From the cell containing the given text, extract its center point as (X, Y) coordinate. 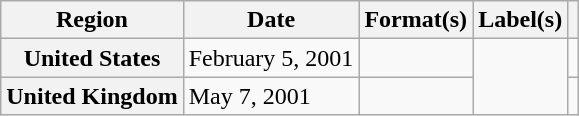
Region (92, 20)
Format(s) (416, 20)
May 7, 2001 (271, 96)
Label(s) (520, 20)
United States (92, 58)
United Kingdom (92, 96)
February 5, 2001 (271, 58)
Date (271, 20)
